Provide the (x, y) coordinate of the cell's center where the given text is located.  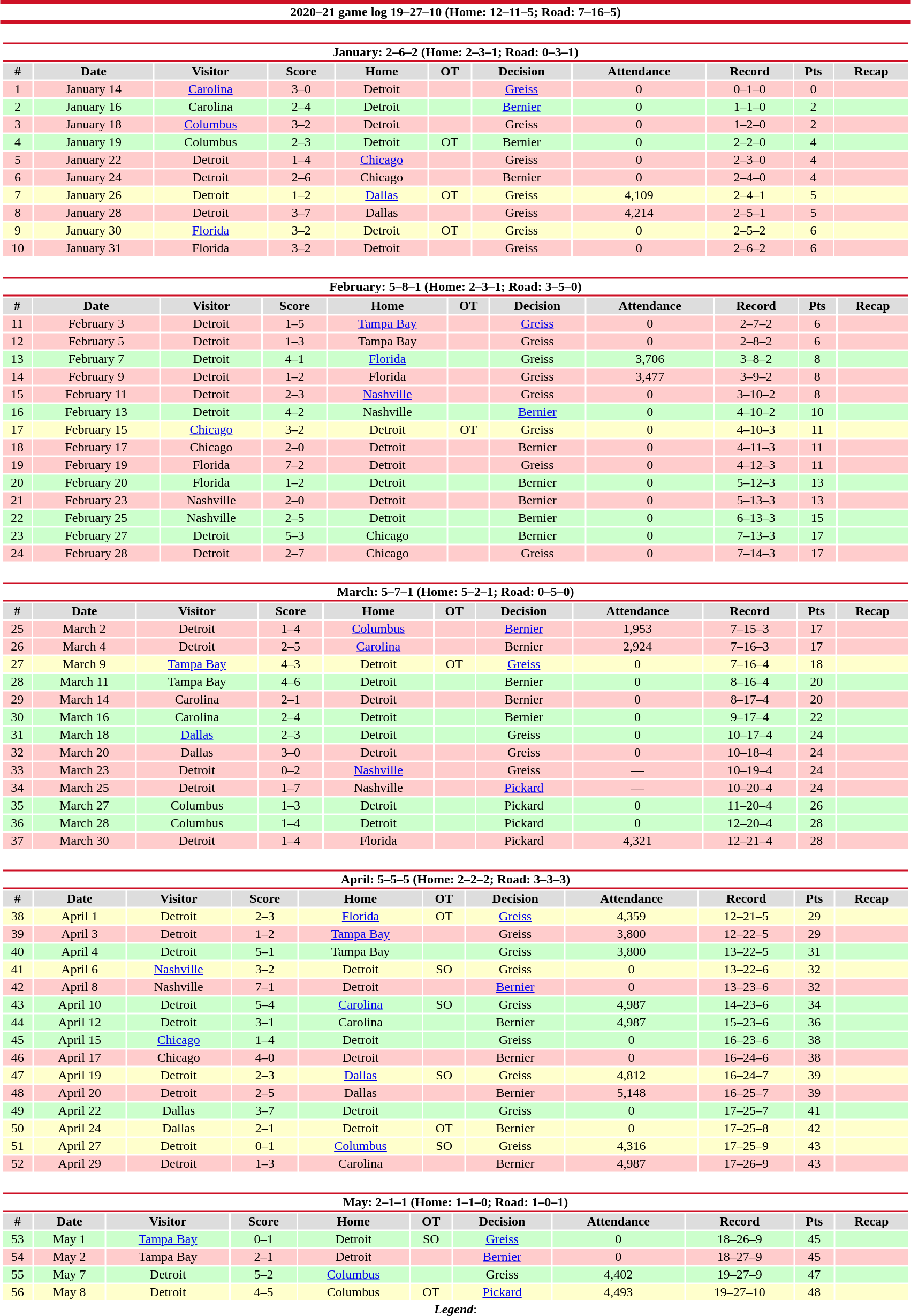
13–22–5 (746, 951)
March 18 (85, 735)
53 (17, 1239)
40 (17, 951)
56 (17, 1292)
March 25 (85, 788)
4,316 (632, 1146)
March 27 (85, 806)
April 17 (79, 1057)
7–15–3 (749, 629)
21 (17, 501)
50 (17, 1128)
54 (17, 1257)
2–3–0 (750, 160)
9 (18, 231)
17–25–9 (746, 1146)
7–16–3 (749, 646)
9–17–4 (749, 717)
16–23–6 (746, 1040)
2–6 (301, 177)
January 30 (94, 231)
33 (17, 770)
14 (17, 376)
13–22–6 (746, 970)
5–4 (265, 1005)
March 2 (85, 629)
January 18 (94, 125)
February 23 (96, 501)
3–9–2 (756, 376)
April 3 (79, 934)
27 (17, 664)
5,148 (632, 1093)
May: 2–1–1 (Home: 1–1–0; Road: 1–0–1) (455, 1202)
2–5–1 (750, 213)
17–26–9 (746, 1163)
8–17–4 (749, 700)
10–20–4 (749, 788)
0–1–0 (750, 89)
10–17–4 (749, 735)
March: 5–7–1 (Home: 5–2–1; Road: 0–5–0) (455, 592)
5–1 (265, 951)
12–20–4 (749, 823)
February 13 (96, 412)
7–1 (265, 987)
16 (17, 412)
7–14–3 (756, 553)
May 7 (69, 1275)
May 2 (69, 1257)
4–5 (263, 1292)
2–5–2 (750, 231)
2,924 (637, 646)
4,214 (639, 213)
April 4 (79, 951)
16–24–7 (746, 1076)
2–6–2 (750, 248)
February 5 (96, 341)
March 4 (85, 646)
February 11 (96, 395)
January 14 (94, 89)
55 (17, 1275)
April 8 (79, 987)
3–1 (265, 1022)
February 20 (96, 482)
4–3 (290, 664)
17–25–7 (746, 1111)
April 29 (79, 1163)
18–26–9 (740, 1239)
14–23–6 (746, 1005)
January 24 (94, 177)
3,706 (650, 359)
1–7 (290, 788)
4,359 (632, 916)
March 11 (85, 682)
25 (17, 629)
2–7–2 (756, 324)
12–21–5 (746, 916)
1–2–0 (750, 125)
3 (18, 125)
April 22 (79, 1111)
49 (17, 1111)
February: 5–8–1 (Home: 2–3–1; Road: 3–5–0) (455, 287)
2–4–1 (750, 195)
March 16 (85, 717)
4–6 (290, 682)
19–27–9 (740, 1275)
2–7 (294, 553)
February 17 (96, 447)
10–19–4 (749, 770)
4–2 (294, 412)
February 27 (96, 536)
January 16 (94, 107)
4,109 (639, 195)
4–12–3 (756, 465)
February 15 (96, 430)
19 (17, 465)
52 (17, 1163)
February 25 (96, 518)
April 6 (79, 970)
17–25–8 (746, 1128)
January 19 (94, 142)
March 14 (85, 700)
4–10–2 (756, 412)
2–4–0 (750, 177)
4–11–3 (756, 447)
May 1 (69, 1239)
April 12 (79, 1022)
35 (17, 806)
April 27 (79, 1146)
4–10–3 (756, 430)
April 10 (79, 1005)
February 3 (96, 324)
February 28 (96, 553)
7–13–3 (756, 536)
5–12–3 (756, 482)
January 31 (94, 248)
April 15 (79, 1040)
February 19 (96, 465)
8–16–4 (749, 682)
January 26 (94, 195)
2–2–0 (750, 142)
15–23–6 (746, 1022)
46 (17, 1057)
12–22–5 (746, 934)
April 24 (79, 1128)
April 1 (79, 916)
7–16–4 (749, 664)
April: 5–5–5 (Home: 2–2–2; Road: 3–3–3) (455, 879)
1–1–0 (750, 107)
April 20 (79, 1093)
February 9 (96, 376)
19–27–10 (740, 1292)
3–10–2 (756, 395)
12 (17, 341)
13–23–6 (746, 987)
February 7 (96, 359)
January: 2–6–2 (Home: 2–3–1; Road: 0–3–1) (455, 52)
10–18–4 (749, 752)
5–3 (294, 536)
11–20–4 (749, 806)
6–13–3 (756, 518)
March 9 (85, 664)
March 20 (85, 752)
1 (18, 89)
51 (17, 1146)
16–25–7 (746, 1093)
May 8 (69, 1292)
4–1 (294, 359)
23 (17, 536)
44 (17, 1022)
4,321 (637, 841)
16–24–6 (746, 1057)
1,953 (637, 629)
37 (17, 841)
0–2 (290, 770)
1–5 (294, 324)
4,402 (618, 1275)
3,477 (650, 376)
March 28 (85, 823)
30 (17, 717)
4–0 (265, 1057)
5–13–3 (756, 501)
5–2 (263, 1275)
2–8–2 (756, 341)
January 22 (94, 160)
April 19 (79, 1076)
4,493 (618, 1292)
4,812 (632, 1076)
March 30 (85, 841)
March 23 (85, 770)
7–2 (294, 465)
3–8–2 (756, 359)
7 (18, 195)
2020–21 game log 19–27–10 (Home: 12–11–5; Road: 7–16–5) (455, 12)
12–21–4 (749, 841)
January 28 (94, 213)
18–27–9 (740, 1257)
